Identify which cell holds the provided text, then report its [x, y] central coordinate. 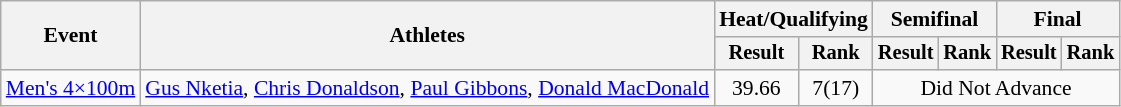
Semifinal [934, 19]
Heat/Qualifying [794, 19]
7(17) [836, 88]
Did Not Advance [996, 88]
Gus Nketia, Chris Donaldson, Paul Gibbons, Donald MacDonald [427, 88]
Athletes [427, 36]
Men's 4×100m [71, 88]
Final [1058, 19]
39.66 [756, 88]
Event [71, 36]
